From the cell containing the given text, extract its center point as (x, y) coordinate. 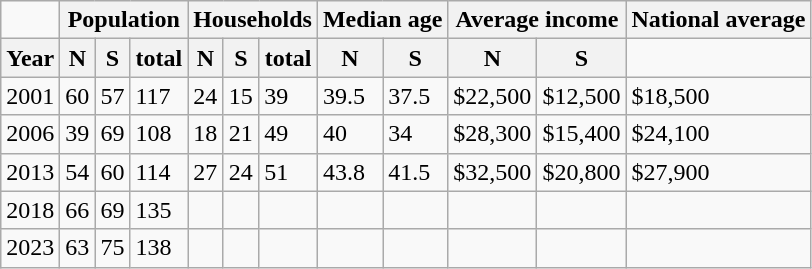
138 (159, 248)
$22,500 (492, 96)
$18,500 (718, 96)
63 (78, 248)
$12,500 (582, 96)
2018 (30, 210)
National average (718, 20)
75 (112, 248)
27 (206, 172)
15 (241, 96)
39.5 (350, 96)
Average income (537, 20)
2006 (30, 134)
114 (159, 172)
51 (288, 172)
40 (350, 134)
117 (159, 96)
$32,500 (492, 172)
$15,400 (582, 134)
$28,300 (492, 134)
$24,100 (718, 134)
Year (30, 58)
2001 (30, 96)
135 (159, 210)
49 (288, 134)
$20,800 (582, 172)
66 (78, 210)
108 (159, 134)
37.5 (416, 96)
54 (78, 172)
34 (416, 134)
Population (124, 20)
57 (112, 96)
43.8 (350, 172)
Households (253, 20)
Median age (382, 20)
21 (241, 134)
18 (206, 134)
$27,900 (718, 172)
2023 (30, 248)
41.5 (416, 172)
2013 (30, 172)
